Capture the cell that displays the provided text and extract its [X, Y] central coordinate. 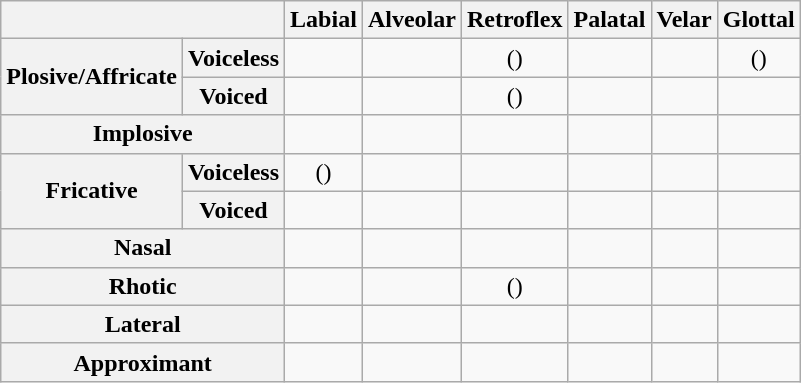
Alveolar [412, 20]
Lateral [143, 324]
Approximant [143, 362]
Rhotic [143, 286]
Nasal [143, 248]
Fricative [92, 191]
Implosive [143, 134]
Velar [684, 20]
Labial [324, 20]
Retroflex [514, 20]
Glottal [758, 20]
Palatal [610, 20]
Plosive/Affricate [92, 77]
